Find where the given text appears and provide that cell's center as [X, Y] coordinate. 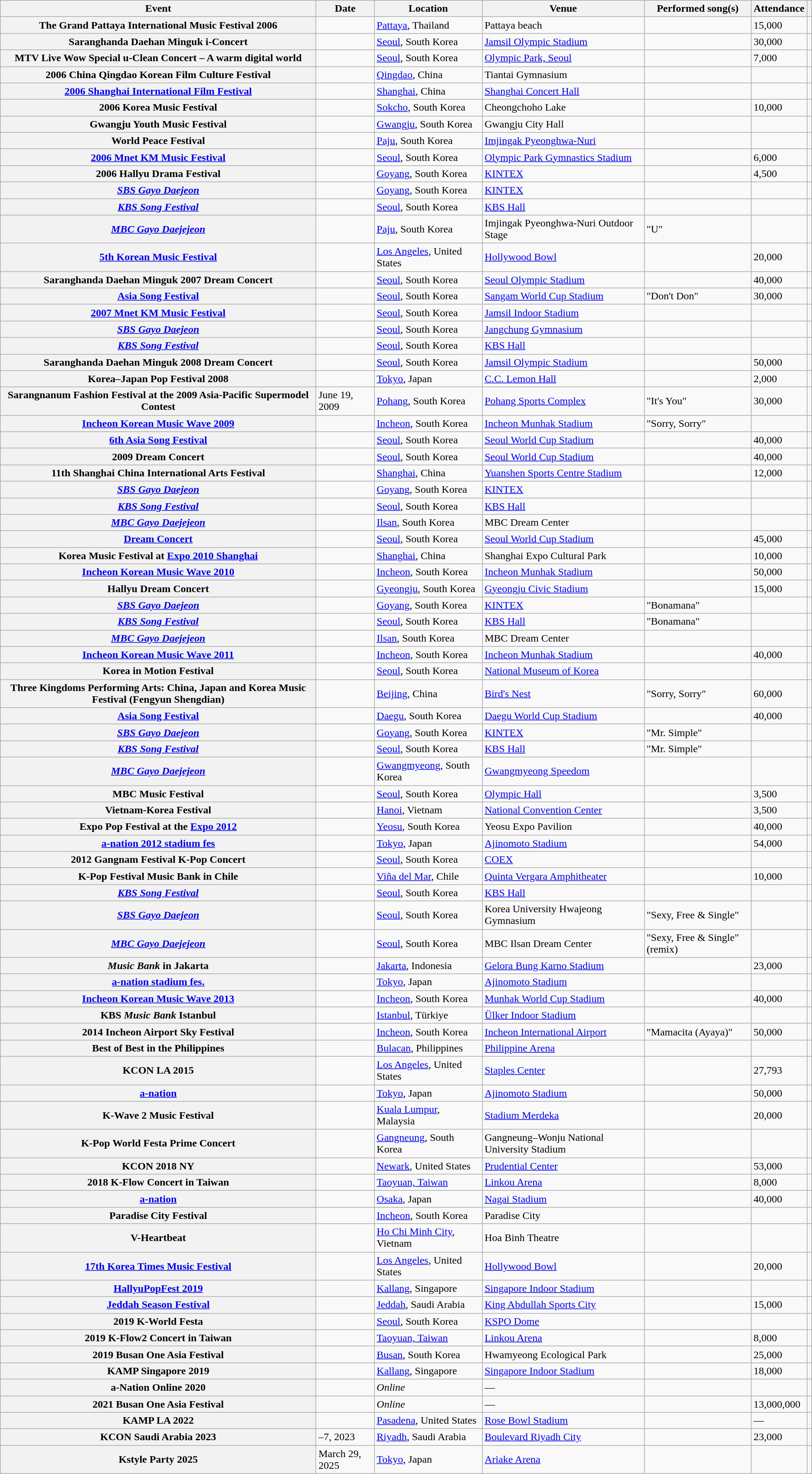
KSPO Dome [563, 1321]
Tiantai Gymnasium [563, 75]
2009 Dream Concert [158, 456]
Beijing, China [429, 693]
7,000 [779, 58]
Hallyu Dream Concert [158, 589]
Istanbul, Türkiye [429, 1015]
2006 Shanghai International Film Festival [158, 91]
Gangneung–Wonju National University Stadium [563, 1143]
Hoa Binh Theatre [563, 1238]
V-Heartbeat [158, 1238]
2006 Mnet KM Music Festival [158, 157]
Dream Concert [158, 539]
Viña del Mar, Chile [429, 876]
Performed song(s) [697, 9]
Imjingak Pyeonghwa-Nuri [563, 141]
Shanghai Expo Cultural Park [563, 556]
53,000 [779, 1166]
Jangchung Gymnasium [563, 329]
Pohang, South Korea [429, 401]
"Sexy, Free & Single" (remix) [697, 943]
"U" [697, 229]
Saranghanda Daehan Minguk 2008 Dream Concert [158, 362]
C.C. Lemon Hall [563, 379]
Quinta Vergara Amphitheater [563, 876]
Expo Pop Festival at the Expo 2012 [158, 827]
Jamsil Indoor Stadium [563, 313]
March 29, 2025 [345, 1459]
Sarangnanum Fashion Festival at the 2009 Asia-Pacific Supermodel Contest [158, 401]
27,793 [779, 1071]
25,000 [779, 1354]
Incheon Korean Music Wave 2013 [158, 999]
Shanghai Concert Hall [563, 91]
Yeosu, South Korea [429, 827]
2019 K-Flow2 Concert in Taiwan [158, 1338]
National Convention Center [563, 810]
Cheongchoho Lake [563, 108]
2006 China Qingdao Korean Film Culture Festival [158, 75]
–7, 2023 [345, 1437]
Olympic Park, Seoul [563, 58]
12,000 [779, 473]
Yeosu Expo Pavilion [563, 827]
5th Korean Music Festival [158, 258]
Jeddah, Saudi Arabia [429, 1305]
Bulacan, Philippines [429, 1048]
2019 K-World Festa [158, 1321]
2006 Korea Music Festival [158, 108]
Pasadena, United States [429, 1421]
2021 Busan One Asia Festival [158, 1404]
Gwangju City Hall [563, 124]
Incheon Korean Music Wave 2009 [158, 423]
Nagai Stadium [563, 1199]
Daegu, South Korea [429, 716]
45,000 [779, 539]
Seoul Olympic Stadium [563, 280]
Olympic Park Gymnastics Stadium [563, 157]
King Abdullah Sports City [563, 1305]
Saranghanda Daehan Minguk 2007 Dream Concert [158, 280]
"Don't Don" [697, 296]
"Mamacita (Ayaya)" [697, 1032]
KCON 2018 NY [158, 1166]
2014 Incheon Airport Sky Festival [158, 1032]
"It's You" [697, 401]
2,000 [779, 379]
Saranghanda Daehan Minguk i-Concert [158, 42]
Boulevard Riyadh City [563, 1437]
Best of Best in the Philippines [158, 1048]
Philippine Arena [563, 1048]
MTV Live Wow Special u-Clean Concert – A warm digital world [158, 58]
Music Bank in Jakarta [158, 966]
Osaka, Japan [429, 1199]
Hwamyeong Ecological Park [563, 1354]
Munhak World Cup Stadium [563, 999]
Three Kingdoms Performing Arts: China, Japan and Korea Music Festival (Fengyun Shengdian) [158, 693]
Korea–Japan Pop Festival 2008 [158, 379]
4,500 [779, 174]
Jakarta, Indonesia [429, 966]
MBC Music Festival [158, 793]
11th Shanghai China International Arts Festival [158, 473]
Incheon International Airport [563, 1032]
Stadium Merdeka [563, 1116]
Pattaya, Thailand [429, 25]
Date [345, 9]
Gwangju, South Korea [429, 124]
KAMP LA 2022 [158, 1421]
Olympic Hall [563, 793]
HallyuPopFest 2019 [158, 1288]
Event [158, 9]
Location [429, 9]
Hanoi, Vietnam [429, 810]
Yuanshen Sports Centre Stadium [563, 473]
Jeddah Season Festival [158, 1305]
17th Korea Times Music Festival [158, 1266]
Ülker Indoor Stadium [563, 1015]
6th Asia Song Festival [158, 440]
World Peace Festival [158, 141]
Korea University Hwajeong Gymnasium [563, 915]
18,000 [779, 1371]
2018 K-Flow Concert in Taiwan [158, 1182]
Qingdao, China [429, 75]
June 19, 2009 [345, 401]
Imjingak Pyeonghwa-Nuri Outdoor Stage [563, 229]
K-Pop Festival Music Bank in Chile [158, 876]
2007 Mnet KM Music Festival [158, 313]
a-Nation Online 2020 [158, 1387]
KCON Saudi Arabia 2023 [158, 1437]
13,000,000 [779, 1404]
Paradise City [563, 1215]
Prudential Center [563, 1166]
Gyeongju, South Korea [429, 589]
Rose Bowl Stadium [563, 1421]
Riyadh, Saudi Arabia [429, 1437]
Pohang Sports Complex [563, 401]
2019 Busan One Asia Festival [158, 1354]
Busan, South Korea [429, 1354]
KBS Music Bank Istanbul [158, 1015]
a-nation stadium fes. [158, 982]
K-Pop World Festa Prime Concert [158, 1143]
Paradise City Festival [158, 1215]
Incheon Korean Music Wave 2010 [158, 572]
COEX [563, 860]
Gwangju Youth Music Festival [158, 124]
Gangneung, South Korea [429, 1143]
Korea in Motion Festival [158, 671]
2006 Hallyu Drama Festival [158, 174]
Vietnam-Korea Festival [158, 810]
6,000 [779, 157]
MBC Ilsan Dream Center [563, 943]
Incheon Korean Music Wave 2011 [158, 655]
Sangam World Cup Stadium [563, 296]
"Sexy, Free & Single" [697, 915]
KAMP Singapore 2019 [158, 1371]
The Grand Pattaya International Music Festival 2006 [158, 25]
Gwangmyeong, South Korea [429, 771]
a-nation 2012 stadium fes [158, 843]
Venue [563, 9]
Gelora Bung Karno Stadium [563, 966]
Newark, United States [429, 1166]
Ariake Arena [563, 1459]
National Museum of Korea [563, 671]
Kstyle Party 2025 [158, 1459]
Staples Center [563, 1071]
2012 Gangnam Festival K-Pop Concert [158, 860]
54,000 [779, 843]
Korea Music Festival at Expo 2010 Shanghai [158, 556]
Attendance [779, 9]
Gyeongju Civic Stadium [563, 589]
Kuala Lumpur, Malaysia [429, 1116]
Daegu World Cup Stadium [563, 716]
K-Wave 2 Music Festival [158, 1116]
60,000 [779, 693]
Pattaya beach [563, 25]
Bird's Nest [563, 693]
Sokcho, South Korea [429, 108]
KCON LA 2015 [158, 1071]
Ho Chi Minh City, Vietnam [429, 1238]
Gwangmyeong Speedom [563, 771]
